Locate the cell with the specified text and output its [X, Y] center coordinate. 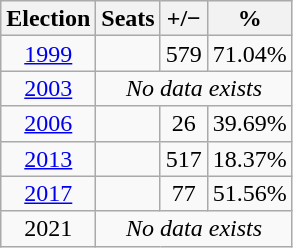
39.69% [250, 124]
2021 [48, 228]
2017 [48, 194]
+/− [184, 18]
71.04% [250, 54]
26 [184, 124]
Seats [128, 18]
2013 [48, 158]
579 [184, 54]
77 [184, 194]
1999 [48, 54]
2003 [48, 88]
517 [184, 158]
18.37% [250, 158]
2006 [48, 124]
51.56% [250, 194]
% [250, 18]
Election [48, 18]
